Scan for the cell matching the given text and deliver its (X, Y) coordinate at center. 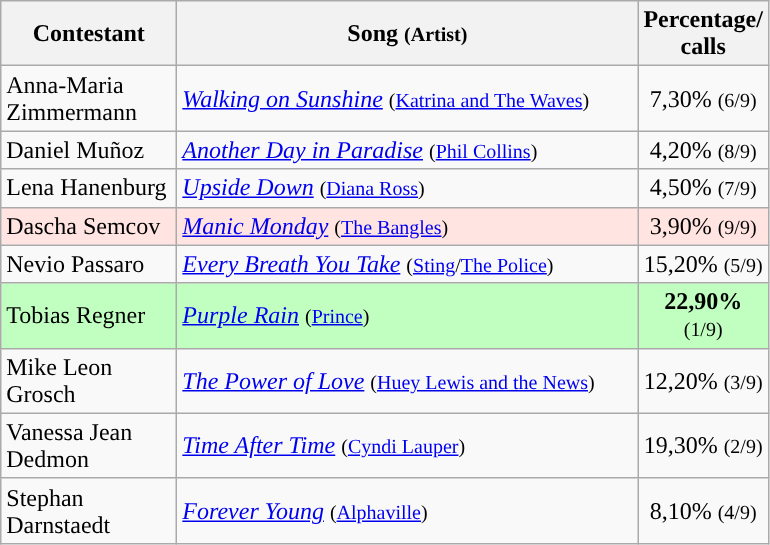
4,50% (7/9) (704, 188)
12,20% (3/9) (704, 380)
Vanessa Jean Dedmon (89, 446)
Every Breath You Take (Sting/The Police) (408, 264)
Song (Artist) (408, 34)
The Power of Love (Huey Lewis and the News) (408, 380)
Daniel Muñoz (89, 150)
8,10% (4/9) (704, 510)
Dascha Semcov (89, 226)
4,20% (8/9) (704, 150)
Lena Hanenburg (89, 188)
Tobias Regner (89, 316)
Mike Leon Grosch (89, 380)
Nevio Passaro (89, 264)
3,90% (9/9) (704, 226)
Anna-Maria Zimmermann (89, 98)
22,90% (1/9) (704, 316)
Contestant (89, 34)
19,30% (2/9) (704, 446)
Time After Time (Cyndi Lauper) (408, 446)
Walking on Sunshine (Katrina and The Waves) (408, 98)
Upside Down (Diana Ross) (408, 188)
Purple Rain (Prince) (408, 316)
Stephan Darnstaedt (89, 510)
Forever Young (Alphaville) (408, 510)
Manic Monday (The Bangles) (408, 226)
7,30% (6/9) (704, 98)
Percentage/calls (704, 34)
15,20% (5/9) (704, 264)
Another Day in Paradise (Phil Collins) (408, 150)
